Capture the cell that displays the provided text and extract its [X, Y] central coordinate. 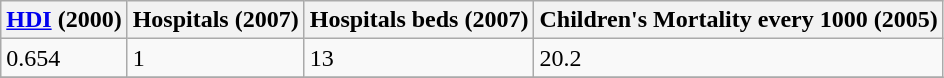
0.654 [64, 58]
Hospitals beds (2007) [419, 20]
13 [419, 58]
1 [216, 58]
HDI (2000) [64, 20]
Hospitals (2007) [216, 20]
20.2 [738, 58]
Children's Mortality every 1000 (2005) [738, 20]
